Provide the [X, Y] coordinate of the cell's center where the given text is located.  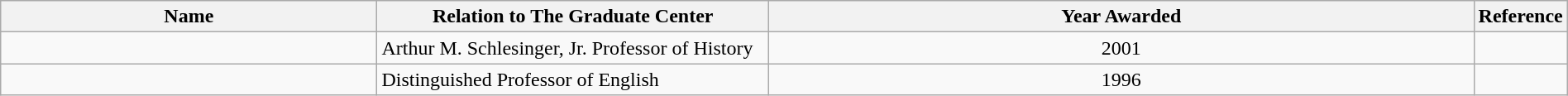
2001 [1121, 48]
Year Awarded [1121, 17]
Reference [1520, 17]
Arthur M. Schlesinger, Jr. Professor of History [573, 48]
Relation to The Graduate Center [573, 17]
1996 [1121, 79]
Distinguished Professor of English [573, 79]
Name [189, 17]
